Provide the (x, y) coordinate of the cell's center where the given text is located.  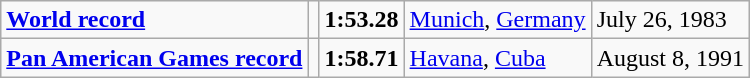
August 8, 1991 (670, 58)
Munich, Germany (498, 20)
Pan American Games record (154, 58)
Havana, Cuba (498, 58)
1:53.28 (362, 20)
1:58.71 (362, 58)
World record (154, 20)
July 26, 1983 (670, 20)
